Extract the (X, Y) coordinate from the center of the cell holding the provided text.  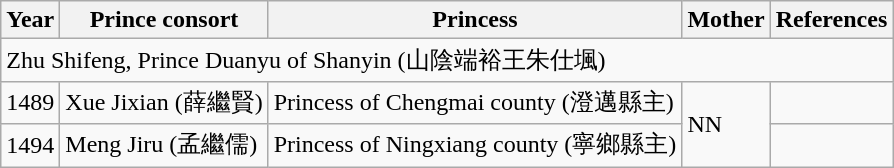
Meng Jiru (孟繼儒) (164, 146)
Year (30, 20)
Xue Jixian (薛繼賢) (164, 102)
Princess of Chengmai county (澄邁縣主) (475, 102)
References (832, 20)
NN (726, 124)
Princess of Ningxiang county (寧鄉縣主) (475, 146)
1494 (30, 146)
Zhu Shifeng, Prince Duanyu of Shanyin (山陰端裕王朱仕堸) (447, 60)
Princess (475, 20)
Mother (726, 20)
1489 (30, 102)
Prince consort (164, 20)
